From the cell containing the given text, extract its center point as (x, y) coordinate. 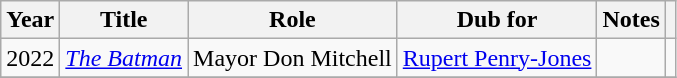
Role (293, 20)
The Batman (124, 58)
Mayor Don Mitchell (293, 58)
2022 (30, 58)
Notes (631, 20)
Dub for (497, 20)
Title (124, 20)
Year (30, 20)
Rupert Penry-Jones (497, 58)
